Determine the (x, y) coordinate at the center of the cell enclosing the given text.  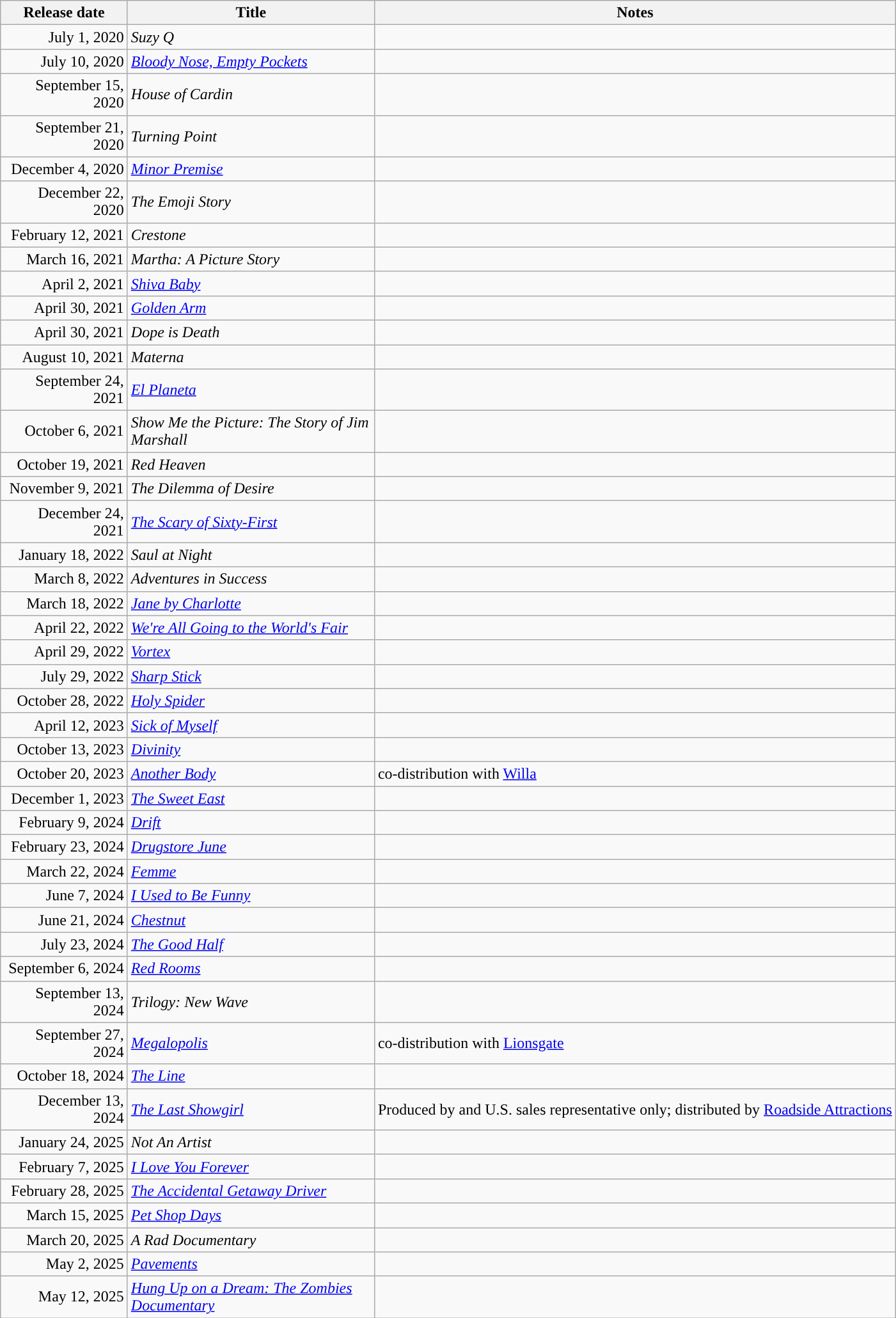
Hung Up on a Dream: The Zombies Documentary (251, 1298)
Golden Arm (251, 308)
May 12, 2025 (64, 1298)
June 21, 2024 (64, 920)
The Last Showgirl (251, 1109)
Divinity (251, 749)
October 6, 2021 (64, 431)
Notes (634, 13)
Pet Shop Days (251, 1215)
September 21, 2020 (64, 136)
Drift (251, 823)
April 29, 2022 (64, 652)
February 28, 2025 (64, 1191)
July 23, 2024 (64, 944)
March 20, 2025 (64, 1239)
April 2, 2021 (64, 283)
House of Cardin (251, 95)
July 29, 2022 (64, 676)
Produced by and U.S. sales representative only; distributed by Roadside Attractions (634, 1109)
October 18, 2024 (64, 1076)
April 12, 2023 (64, 725)
Vortex (251, 652)
I Love You Forever (251, 1166)
March 16, 2021 (64, 259)
The Dilemma of Desire (251, 489)
December 24, 2021 (64, 522)
Drugstore June (251, 847)
October 19, 2021 (64, 464)
The Accidental Getaway Driver (251, 1191)
Turning Point (251, 136)
The Sweet East (251, 798)
Shiva Baby (251, 283)
January 18, 2022 (64, 555)
The Scary of Sixty-First (251, 522)
Chestnut (251, 920)
March 8, 2022 (64, 579)
Sick of Myself (251, 725)
June 7, 2024 (64, 896)
Another Body (251, 774)
Crestone (251, 235)
February 12, 2021 (64, 235)
December 4, 2020 (64, 169)
We're All Going to the World's Fair (251, 628)
September 6, 2024 (64, 969)
Adventures in Success (251, 579)
November 9, 2021 (64, 489)
September 15, 2020 (64, 95)
February 23, 2024 (64, 847)
Show Me the Picture: The Story of Jim Marshall (251, 431)
October 28, 2022 (64, 701)
Minor Premise (251, 169)
Suzy Q (251, 37)
February 9, 2024 (64, 823)
El Planeta (251, 390)
Megalopolis (251, 1043)
April 22, 2022 (64, 628)
Sharp Stick (251, 676)
The Good Half (251, 944)
Dope is Death (251, 332)
March 22, 2024 (64, 871)
Femme (251, 871)
Not An Artist (251, 1142)
The Emoji Story (251, 202)
March 18, 2022 (64, 603)
January 24, 2025 (64, 1142)
Martha: A Picture Story (251, 259)
Pavements (251, 1264)
September 24, 2021 (64, 390)
December 13, 2024 (64, 1109)
Title (251, 13)
Jane by Charlotte (251, 603)
Release date (64, 13)
August 10, 2021 (64, 356)
March 15, 2025 (64, 1215)
Materna (251, 356)
A Rad Documentary (251, 1239)
May 2, 2025 (64, 1264)
July 1, 2020 (64, 37)
October 20, 2023 (64, 774)
Holy Spider (251, 701)
October 13, 2023 (64, 749)
December 22, 2020 (64, 202)
Red Rooms (251, 969)
Bloody Nose, Empty Pockets (251, 61)
September 27, 2024 (64, 1043)
co-distribution with Lionsgate (634, 1043)
Trilogy: New Wave (251, 1002)
December 1, 2023 (64, 798)
Red Heaven (251, 464)
co-distribution with Willa (634, 774)
February 7, 2025 (64, 1166)
I Used to Be Funny (251, 896)
Saul at Night (251, 555)
The Line (251, 1076)
July 10, 2020 (64, 61)
September 13, 2024 (64, 1002)
